Find where the given text appears and provide that cell's center as [x, y] coordinate. 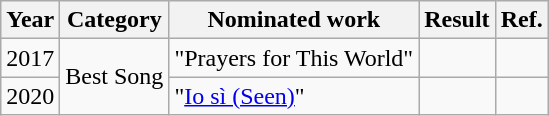
"Prayers for This World" [294, 58]
"Io sì (Seen)" [294, 96]
Category [114, 20]
Nominated work [294, 20]
Best Song [114, 77]
2020 [30, 96]
Year [30, 20]
Result [457, 20]
Ref. [522, 20]
2017 [30, 58]
